Return the [X, Y] coordinate for the center point of the cell that contains the specified text.  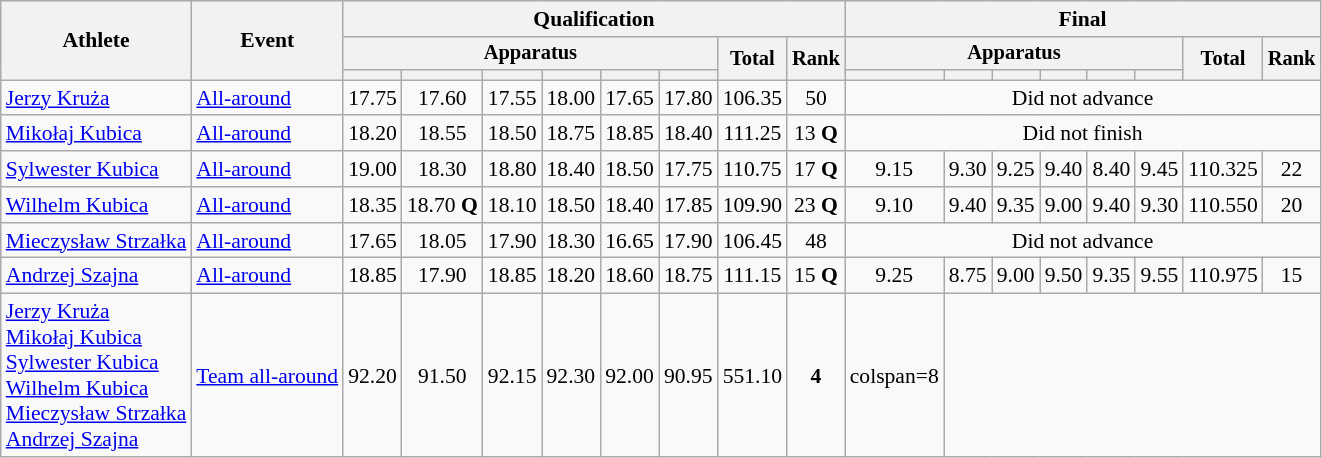
17.60 [442, 98]
19.00 [372, 169]
91.50 [442, 376]
colspan=8 [894, 376]
Team all-around [267, 376]
106.45 [752, 241]
48 [816, 241]
50 [816, 98]
Mieczysław Strzałka [96, 241]
4 [816, 376]
17 Q [816, 169]
Wilhelm Kubica [96, 205]
551.10 [752, 376]
8.75 [968, 276]
92.20 [372, 376]
Jerzy Kruża [96, 98]
9.10 [894, 205]
18.35 [372, 205]
Andrzej Szajna [96, 276]
17.85 [688, 205]
18.70 Q [442, 205]
110.325 [1223, 169]
Qualification [594, 19]
9.50 [1064, 276]
Mikołaj Kubica [96, 134]
Did not finish [1083, 134]
23 Q [816, 205]
18.55 [442, 134]
18.60 [630, 276]
Athlete [96, 40]
16.65 [630, 241]
110.550 [1223, 205]
92.15 [512, 376]
Final [1083, 19]
15 Q [816, 276]
13 Q [816, 134]
8.40 [1111, 169]
92.00 [630, 376]
Event [267, 40]
9.55 [1159, 276]
15 [1292, 276]
9.15 [894, 169]
17.80 [688, 98]
Sylwester Kubica [96, 169]
18.80 [512, 169]
22 [1292, 169]
17.55 [512, 98]
18.00 [572, 98]
18.05 [442, 241]
90.95 [688, 376]
92.30 [572, 376]
9.45 [1159, 169]
20 [1292, 205]
Jerzy KrużaMikołaj KubicaSylwester KubicaWilhelm KubicaMieczysław StrzałkaAndrzej Szajna [96, 376]
18.10 [512, 205]
110.75 [752, 169]
111.25 [752, 134]
106.35 [752, 98]
111.15 [752, 276]
110.975 [1223, 276]
109.90 [752, 205]
